Return the (X, Y) coordinate for the center point of the cell that contains the specified text.  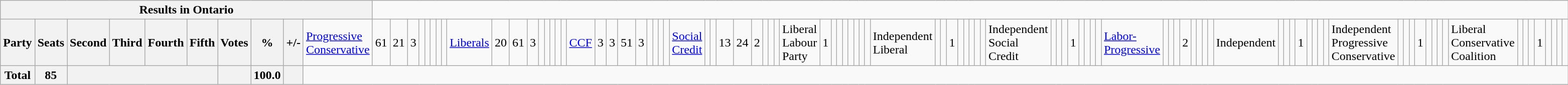
CCF (581, 42)
100.0 (267, 75)
Independent Progressive Conservative (1363, 42)
Fourth (166, 42)
Second (88, 42)
Labor-Progressive (1132, 42)
Fifth (202, 42)
Third (127, 42)
% (267, 42)
Progressive Conservative (338, 42)
Social Credit (687, 42)
Independent (1246, 42)
20 (501, 42)
Liberal Labour Party (799, 42)
Party (18, 42)
Liberals (470, 42)
Seats (51, 42)
Independent Liberal (903, 42)
13 (725, 42)
Votes (234, 42)
Independent Social Credit (1018, 42)
51 (626, 42)
Total (18, 75)
Results in Ontario (187, 10)
21 (398, 42)
Liberal Conservative Coalition (1483, 42)
+/- (293, 42)
85 (51, 75)
24 (743, 42)
